Identify which cell holds the provided text, then report its [X, Y] central coordinate. 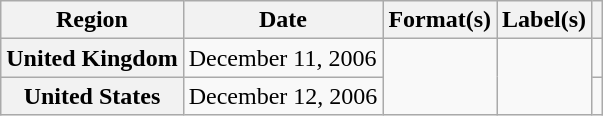
December 11, 2006 [283, 58]
Date [283, 20]
Label(s) [544, 20]
Region [92, 20]
Format(s) [440, 20]
United Kingdom [92, 58]
United States [92, 96]
December 12, 2006 [283, 96]
